Output the [x, y] coordinate of the center of the cell containing the given text.  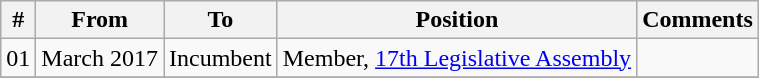
Position [456, 20]
To [221, 20]
Member, 17th Legislative Assembly [456, 58]
From [100, 20]
01 [18, 58]
# [18, 20]
Incumbent [221, 58]
March 2017 [100, 58]
Comments [698, 20]
